Return the (X, Y) coordinate for the center point of the cell that contains the specified text.  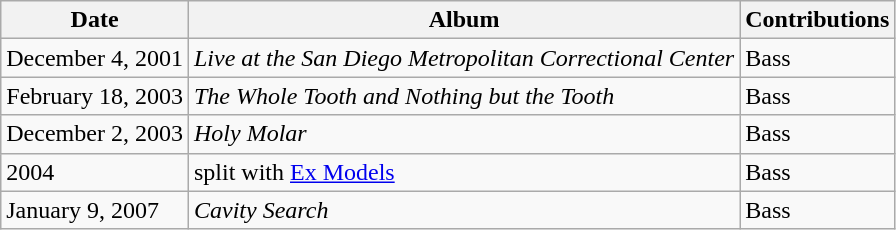
Contributions (818, 20)
Album (464, 20)
January 9, 2007 (95, 210)
Date (95, 20)
Cavity Search (464, 210)
February 18, 2003 (95, 96)
Live at the San Diego Metropolitan Correctional Center (464, 58)
December 2, 2003 (95, 134)
2004 (95, 172)
The Whole Tooth and Nothing but the Tooth (464, 96)
split with Ex Models (464, 172)
December 4, 2001 (95, 58)
Holy Molar (464, 134)
